Find where the given text appears and provide that cell's center as [x, y] coordinate. 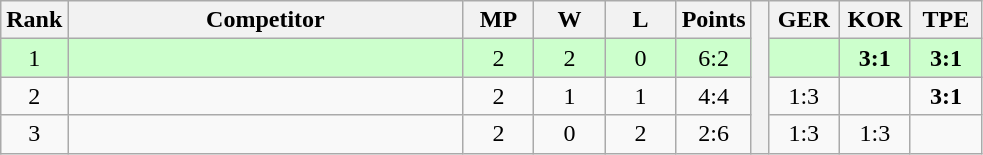
3 [34, 134]
MP [498, 20]
Points [714, 20]
Rank [34, 20]
4:4 [714, 96]
W [570, 20]
TPE [946, 20]
L [640, 20]
6:2 [714, 58]
KOR [874, 20]
GER [804, 20]
2:6 [714, 134]
Competitor [266, 20]
